Search for the cell housing the specified text and yield its (x, y) center coordinate. 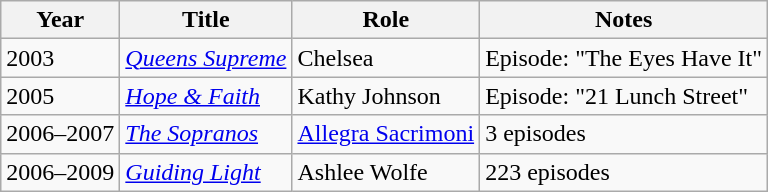
223 episodes (624, 172)
2005 (60, 96)
Ashlee Wolfe (386, 172)
2006–2007 (60, 134)
2006–2009 (60, 172)
3 episodes (624, 134)
Episode: "The Eyes Have It" (624, 58)
Guiding Light (206, 172)
Notes (624, 20)
Episode: "21 Lunch Street" (624, 96)
Chelsea (386, 58)
Title (206, 20)
Kathy Johnson (386, 96)
Queens Supreme (206, 58)
Allegra Sacrimoni (386, 134)
2003 (60, 58)
Hope & Faith (206, 96)
The Sopranos (206, 134)
Year (60, 20)
Role (386, 20)
